Find where the given text appears and provide that cell's center as (X, Y) coordinate. 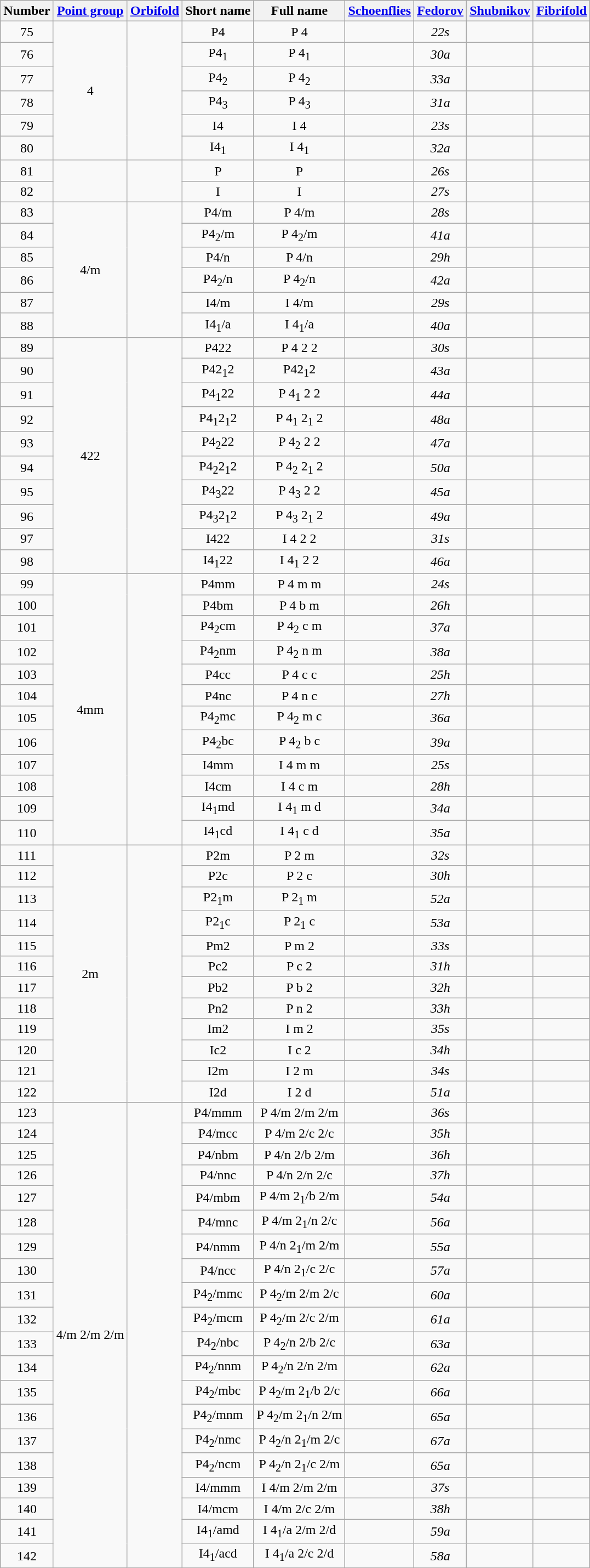
P 42 c m (299, 628)
Full name (299, 11)
122 (27, 1092)
52a (440, 899)
97 (27, 539)
I 2 d (299, 1092)
P4/mcc (218, 1133)
P 43 2 2 (299, 492)
42a (440, 280)
P 4/m 21/n 2/c (299, 1222)
I 41 (299, 148)
P 2 c (299, 876)
I41/acd (218, 1555)
114 (27, 923)
P42/n (218, 280)
34s (440, 1071)
30a (440, 54)
35s (440, 1029)
132 (27, 1319)
P4bm (218, 605)
48a (440, 419)
77 (27, 78)
78 (27, 103)
P42/mmc (218, 1295)
25s (440, 765)
4/m (90, 270)
50a (440, 468)
P4/m (218, 212)
Fibrifold (561, 11)
P4/mbm (218, 1198)
P 41 2 2 (299, 395)
P 42 (299, 78)
125 (27, 1154)
I4 (218, 126)
40a (440, 325)
141 (27, 1531)
22s (440, 32)
P42/nnm (218, 1368)
Im2 (218, 1029)
P4/nbm (218, 1154)
Orbifold (154, 11)
I422 (218, 539)
P 42 n m (299, 652)
56a (440, 1222)
124 (27, 1133)
P 4 b m (299, 605)
I41 (218, 148)
Number (27, 11)
I41cd (218, 833)
46a (440, 561)
I c 2 (299, 1050)
P4/mnc (218, 1222)
116 (27, 967)
83 (27, 212)
Point group (90, 11)
P 43 (299, 103)
113 (27, 899)
P 42/m 21/n 2/m (299, 1417)
92 (27, 419)
P42/mcm (218, 1319)
P 4/n 2/b 2/m (299, 1154)
Shubnikov (500, 11)
P42212 (218, 468)
4 (90, 91)
Schoenflies (380, 11)
90 (27, 371)
31s (440, 539)
P 42/m 21/b 2/c (299, 1392)
4mm (90, 709)
51a (440, 1092)
P 42 m c (299, 718)
32a (440, 148)
35a (440, 833)
P m 2 (299, 946)
P 42 2 2 (299, 444)
P 4 2 2 (299, 348)
P 4/n 21/m 2/m (299, 1246)
102 (27, 652)
126 (27, 1175)
59a (440, 1531)
49a (440, 516)
I41/amd (218, 1531)
89 (27, 348)
2m (90, 974)
P 42/n (299, 280)
P21m (218, 899)
P 4 c c (299, 674)
84 (27, 235)
107 (27, 765)
I4/m (218, 303)
85 (27, 258)
P42/mbc (218, 1392)
101 (27, 628)
87 (27, 303)
36s (440, 1112)
47a (440, 444)
44a (440, 395)
28s (440, 212)
P42 (218, 78)
29h (440, 258)
76 (27, 54)
23s (440, 126)
P43212 (218, 516)
P4/ncc (218, 1271)
I 41/a 2/c 2/d (299, 1555)
Pc2 (218, 967)
P42mc (218, 718)
121 (27, 1071)
57a (440, 1271)
60a (440, 1295)
137 (27, 1441)
P42/nmc (218, 1441)
P42cm (218, 628)
I4122 (218, 561)
P b 2 (299, 987)
91 (27, 395)
29s (440, 303)
37a (440, 628)
45a (440, 492)
I 41 c d (299, 833)
31h (440, 967)
P42/m (218, 235)
104 (27, 695)
79 (27, 126)
I 2 m (299, 1071)
I m 2 (299, 1029)
36a (440, 718)
120 (27, 1050)
75 (27, 32)
119 (27, 1029)
P4/nmm (218, 1246)
62a (440, 1368)
58a (440, 1555)
93 (27, 444)
39a (440, 742)
P2c (218, 876)
P42nm (218, 652)
33h (440, 1008)
135 (27, 1392)
P 2 m (299, 855)
P 4/n (299, 258)
P 21 m (299, 899)
P 41 (299, 54)
34h (440, 1050)
118 (27, 1008)
P 42/n 21/c 2/m (299, 1465)
P 4/m 2/c 2/c (299, 1133)
95 (27, 492)
82 (27, 191)
I 41/a 2/m 2/d (299, 1531)
108 (27, 786)
P4/nnc (218, 1175)
140 (27, 1509)
37h (440, 1175)
142 (27, 1555)
I4mm (218, 765)
P2m (218, 855)
P41212 (218, 419)
P4322 (218, 492)
33s (440, 946)
37s (440, 1488)
134 (27, 1368)
I41md (218, 808)
127 (27, 1198)
Ic2 (218, 1050)
27s (440, 191)
130 (27, 1271)
P 42/n 2/b 2/c (299, 1344)
30h (440, 876)
P 4/m (299, 212)
53a (440, 923)
117 (27, 987)
I4/mmm (218, 1488)
138 (27, 1465)
112 (27, 876)
P 4/m 21/b 2/m (299, 1198)
P 42 b c (299, 742)
I2m (218, 1071)
I 4/m 2/m 2/m (299, 1488)
P4/mmm (218, 1112)
P4/n (218, 258)
Pb2 (218, 987)
P 4/m 2/m 2/m (299, 1112)
55a (440, 1246)
36h (440, 1154)
Pm2 (218, 946)
33a (440, 78)
81 (27, 171)
32s (440, 855)
P 21 c (299, 923)
86 (27, 280)
P 4 m m (299, 584)
28h (440, 786)
38h (440, 1509)
80 (27, 148)
123 (27, 1112)
43a (440, 371)
I 4/m 2/c 2/m (299, 1509)
131 (27, 1295)
103 (27, 674)
P 42 21 2 (299, 468)
61a (440, 1319)
100 (27, 605)
P4nc (218, 695)
115 (27, 946)
I4/mcm (218, 1509)
P43 (218, 103)
Short name (218, 11)
P n 2 (299, 1008)
P42/ncm (218, 1465)
P41 (218, 54)
41a (440, 235)
98 (27, 561)
P 42/m 2/m 2/c (299, 1295)
422 (90, 456)
26s (440, 171)
31a (440, 103)
133 (27, 1344)
P4222 (218, 444)
P 4 (299, 32)
P4mm (218, 584)
67a (440, 1441)
105 (27, 718)
129 (27, 1246)
P42bc (218, 742)
I 4/m (299, 303)
P 4/n 2/n 2/c (299, 1175)
I4cm (218, 786)
I 4 (299, 126)
P42/nbc (218, 1344)
P4 (218, 32)
P c 2 (299, 967)
32h (440, 987)
P 42/n 2/n 2/m (299, 1368)
I 41 2 2 (299, 561)
I 4 m m (299, 765)
I41/a (218, 325)
Fedorov (440, 11)
30s (440, 348)
54a (440, 1198)
4/m 2/m 2/m (90, 1334)
25h (440, 674)
I 4 2 2 (299, 539)
P 42/m (299, 235)
136 (27, 1417)
P 42/n 21/m 2/c (299, 1441)
38a (440, 652)
P 41 21 2 (299, 419)
P422 (218, 348)
63a (440, 1344)
P21c (218, 923)
94 (27, 468)
128 (27, 1222)
P4122 (218, 395)
106 (27, 742)
35h (440, 1133)
P 4 n c (299, 695)
66a (440, 1392)
I 41/a (299, 325)
110 (27, 833)
88 (27, 325)
34a (440, 808)
24s (440, 584)
Pn2 (218, 1008)
139 (27, 1488)
P42/mnm (218, 1417)
96 (27, 516)
27h (440, 695)
I 41 m d (299, 808)
111 (27, 855)
26h (440, 605)
99 (27, 584)
109 (27, 808)
I2d (218, 1092)
P 43 21 2 (299, 516)
P 4/n 21/c 2/c (299, 1271)
P 42/m 2/c 2/m (299, 1319)
I 4 c m (299, 786)
P4cc (218, 674)
